From the cell containing the given text, extract its center point as (X, Y) coordinate. 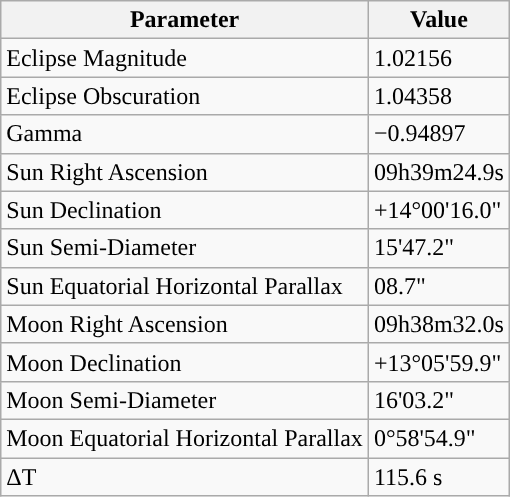
1.04358 (438, 96)
+13°05'59.9" (438, 362)
08.7" (438, 286)
09h38m32.0s (438, 324)
16'03.2" (438, 400)
Parameter (185, 20)
Value (438, 20)
09h39m24.9s (438, 172)
15'47.2" (438, 248)
Sun Equatorial Horizontal Parallax (185, 286)
0°58'54.9" (438, 438)
−0.94897 (438, 134)
1.02156 (438, 58)
ΔT (185, 477)
+14°00'16.0" (438, 210)
Eclipse Magnitude (185, 58)
Gamma (185, 134)
Sun Declination (185, 210)
Eclipse Obscuration (185, 96)
Moon Right Ascension (185, 324)
Moon Equatorial Horizontal Parallax (185, 438)
Moon Declination (185, 362)
Sun Semi-Diameter (185, 248)
Moon Semi-Diameter (185, 400)
115.6 s (438, 477)
Sun Right Ascension (185, 172)
